Output the [x, y] coordinate of the center of the cell containing the given text.  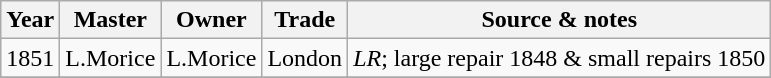
1851 [30, 58]
LR; large repair 1848 & small repairs 1850 [560, 58]
Trade [305, 20]
Year [30, 20]
London [305, 58]
Master [110, 20]
Owner [212, 20]
Source & notes [560, 20]
